Return the [X, Y] coordinate for the center point of the cell that contains the specified text.  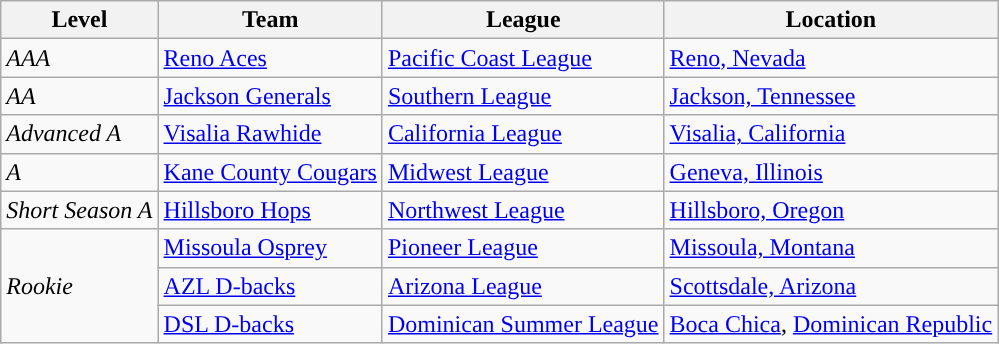
Visalia, California [831, 134]
Southern League [523, 96]
Jackson Generals [270, 96]
Location [831, 20]
Pacific Coast League [523, 58]
California League [523, 134]
Kane County Cougars [270, 172]
Dominican Summer League [523, 324]
AA [80, 96]
Advanced A [80, 134]
Short Season A [80, 210]
Pioneer League [523, 248]
DSL D-backs [270, 324]
Level [80, 20]
Boca Chica, Dominican Republic [831, 324]
Visalia Rawhide [270, 134]
Hillsboro, Oregon [831, 210]
Missoula, Montana [831, 248]
Reno, Nevada [831, 58]
Rookie [80, 286]
Midwest League [523, 172]
Scottsdale, Arizona [831, 286]
Jackson, Tennessee [831, 96]
Northwest League [523, 210]
Hillsboro Hops [270, 210]
Missoula Osprey [270, 248]
Team [270, 20]
League [523, 20]
AAA [80, 58]
Arizona League [523, 286]
A [80, 172]
Reno Aces [270, 58]
AZL D-backs [270, 286]
Geneva, Illinois [831, 172]
